Identify which cell holds the provided text, then report its (x, y) central coordinate. 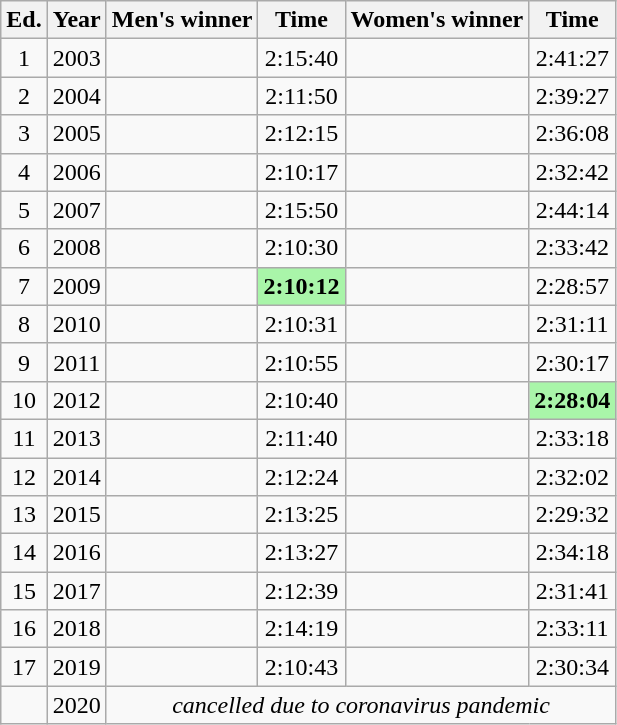
2:11:50 (302, 96)
2:33:18 (572, 438)
2:14:19 (302, 629)
2:33:11 (572, 629)
2:44:14 (572, 210)
2:28:04 (572, 400)
2017 (76, 591)
2018 (76, 629)
2:10:12 (302, 286)
2:12:24 (302, 477)
2:32:02 (572, 477)
2:10:55 (302, 362)
2010 (76, 324)
2:34:18 (572, 553)
8 (24, 324)
2:11:40 (302, 438)
2:13:25 (302, 515)
2:15:50 (302, 210)
2007 (76, 210)
2:10:40 (302, 400)
2014 (76, 477)
2019 (76, 667)
Year (76, 20)
2:13:27 (302, 553)
2005 (76, 134)
2:29:32 (572, 515)
14 (24, 553)
2:10:30 (302, 248)
2:30:17 (572, 362)
2:32:42 (572, 172)
Men's winner (182, 20)
2003 (76, 58)
17 (24, 667)
2:12:39 (302, 591)
2016 (76, 553)
2013 (76, 438)
2:30:34 (572, 667)
15 (24, 591)
16 (24, 629)
2:12:15 (302, 134)
cancelled due to coronavirus pandemic (361, 705)
2009 (76, 286)
2:39:27 (572, 96)
1 (24, 58)
13 (24, 515)
2012 (76, 400)
Women's winner (437, 20)
2:10:31 (302, 324)
2:36:08 (572, 134)
2:33:42 (572, 248)
7 (24, 286)
2:28:57 (572, 286)
6 (24, 248)
2:10:17 (302, 172)
5 (24, 210)
2006 (76, 172)
2020 (76, 705)
2004 (76, 96)
2011 (76, 362)
11 (24, 438)
2:15:40 (302, 58)
9 (24, 362)
2015 (76, 515)
2:41:27 (572, 58)
3 (24, 134)
12 (24, 477)
2:31:41 (572, 591)
Ed. (24, 20)
2:10:43 (302, 667)
2:31:11 (572, 324)
2 (24, 96)
10 (24, 400)
4 (24, 172)
2008 (76, 248)
